Scan for the cell matching the given text and deliver its (X, Y) coordinate at center. 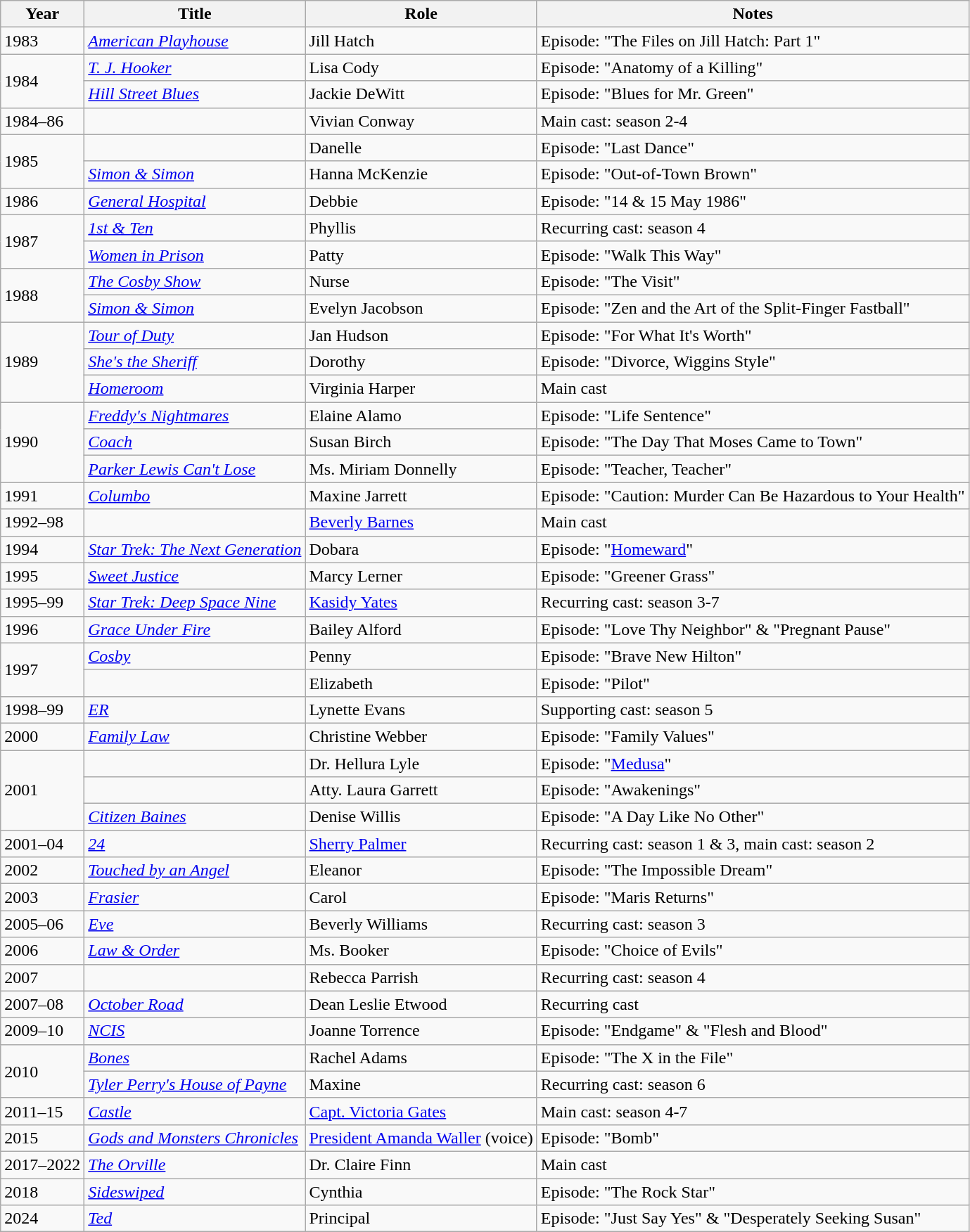
2011–15 (42, 1111)
Eve (195, 924)
Bones (195, 1058)
Family Law (195, 736)
Susan Birch (421, 442)
2007–08 (42, 1004)
Episode: "Choice of Evils" (753, 951)
Phyllis (421, 228)
Hill Street Blues (195, 94)
2018 (42, 1192)
1991 (42, 496)
Episode: "Family Values" (753, 736)
Episode: "The Impossible Dream" (753, 871)
Episode: "Endgame" & "Flesh and Blood" (753, 1031)
2000 (42, 736)
Columbo (195, 496)
General Hospital (195, 201)
24 (195, 844)
1994 (42, 549)
1984–86 (42, 121)
Patty (421, 255)
Dobara (421, 549)
1990 (42, 442)
Citizen Baines (195, 817)
Ms. Booker (421, 951)
1987 (42, 241)
Episode: "Caution: Murder Can Be Hazardous to Your Health" (753, 496)
Beverly Williams (421, 924)
Maxine Jarrett (421, 496)
Episode: "Blues for Mr. Green" (753, 94)
2003 (42, 897)
Bailey Alford (421, 629)
2007 (42, 977)
2002 (42, 871)
October Road (195, 1004)
Episode: "Love Thy Neighbor" & "Pregnant Pause" (753, 629)
Episode: "The Day That Moses Came to Town" (753, 442)
Joanne Torrence (421, 1031)
Sideswiped (195, 1192)
Recurring cast: season 3 (753, 924)
Episode: "Teacher, Teacher" (753, 469)
Lisa Cody (421, 68)
1983 (42, 41)
Elizabeth (421, 683)
Ms. Miriam Donnelly (421, 469)
Episode: "Awakenings" (753, 790)
Year (42, 14)
Episode: "The Visit" (753, 281)
Maxine (421, 1084)
Denise Willis (421, 817)
2001 (42, 790)
Marcy Lerner (421, 576)
Episode: "Homeward" (753, 549)
1992–98 (42, 522)
Episode: "Walk This Way" (753, 255)
Capt. Victoria Gates (421, 1111)
Cynthia (421, 1192)
2010 (42, 1071)
Rachel Adams (421, 1058)
2005–06 (42, 924)
Recurring cast (753, 1004)
Star Trek: The Next Generation (195, 549)
1988 (42, 295)
Virginia Harper (421, 389)
2006 (42, 951)
Penny (421, 656)
Episode: "Last Dance" (753, 148)
Tour of Duty (195, 335)
Episode: "Anatomy of a Killing" (753, 68)
Dr. Hellura Lyle (421, 763)
Episode: "14 & 15 May 1986" (753, 201)
Carol (421, 897)
Episode: "Out-of-Town Brown" (753, 174)
Episode: "Zen and the Art of the Split-Finger Fastball" (753, 308)
Episode: "Medusa" (753, 763)
Hanna McKenzie (421, 174)
1985 (42, 161)
Notes (753, 14)
Sweet Justice (195, 576)
Coach (195, 442)
1st & Ten (195, 228)
Women in Prison (195, 255)
1984 (42, 81)
NCIS (195, 1031)
Eleanor (421, 871)
ER (195, 710)
The Orville (195, 1164)
2015 (42, 1138)
Christine Webber (421, 736)
Dr. Claire Finn (421, 1164)
1998–99 (42, 710)
Dorothy (421, 362)
The Cosby Show (195, 281)
Episode: "For What It's Worth" (753, 335)
Ted (195, 1219)
Episode: "A Day Like No Other" (753, 817)
Cosby (195, 656)
Rebecca Parrish (421, 977)
Recurring cast: season 6 (753, 1084)
T. J. Hooker (195, 68)
Touched by an Angel (195, 871)
Castle (195, 1111)
2009–10 (42, 1031)
1995 (42, 576)
1997 (42, 669)
Jan Hudson (421, 335)
Principal (421, 1219)
Episode: "The Files on Jill Hatch: Part 1" (753, 41)
Episode: "Pilot" (753, 683)
1996 (42, 629)
Nurse (421, 281)
Episode: "Life Sentence" (753, 416)
2017–2022 (42, 1164)
Frasier (195, 897)
Jackie DeWitt (421, 94)
1989 (42, 362)
Star Trek: Deep Space Nine (195, 603)
Danelle (421, 148)
Recurring cast: season 3-7 (753, 603)
Main cast: season 4-7 (753, 1111)
Recurring cast: season 1 & 3, main cast: season 2 (753, 844)
Episode: "Maris Returns" (753, 897)
President Amanda Waller (voice) (421, 1138)
Episode: "Greener Grass" (753, 576)
Atty. Laura Garrett (421, 790)
2001–04 (42, 844)
Gods and Monsters Chronicles (195, 1138)
Supporting cast: season 5 (753, 710)
Episode: "The X in the File" (753, 1058)
Episode: "The Rock Star" (753, 1192)
Parker Lewis Can't Lose (195, 469)
Kasidy Yates (421, 603)
Tyler Perry's House of Payne (195, 1084)
Lynette Evans (421, 710)
American Playhouse (195, 41)
1986 (42, 201)
Title (195, 14)
2024 (42, 1219)
Sherry Palmer (421, 844)
Homeroom (195, 389)
Episode: "Divorce, Wiggins Style" (753, 362)
Role (421, 14)
Elaine Alamo (421, 416)
Jill Hatch (421, 41)
Vivian Conway (421, 121)
Dean Leslie Etwood (421, 1004)
Episode: "Brave New Hilton" (753, 656)
Law & Order (195, 951)
She's the Sheriff (195, 362)
Episode: "Bomb" (753, 1138)
Main cast: season 2-4 (753, 121)
Grace Under Fire (195, 629)
Evelyn Jacobson (421, 308)
Freddy's Nightmares (195, 416)
Beverly Barnes (421, 522)
Episode: "Just Say Yes" & "Desperately Seeking Susan" (753, 1219)
Debbie (421, 201)
1995–99 (42, 603)
